Scan for the cell matching the given text and deliver its (x, y) coordinate at center. 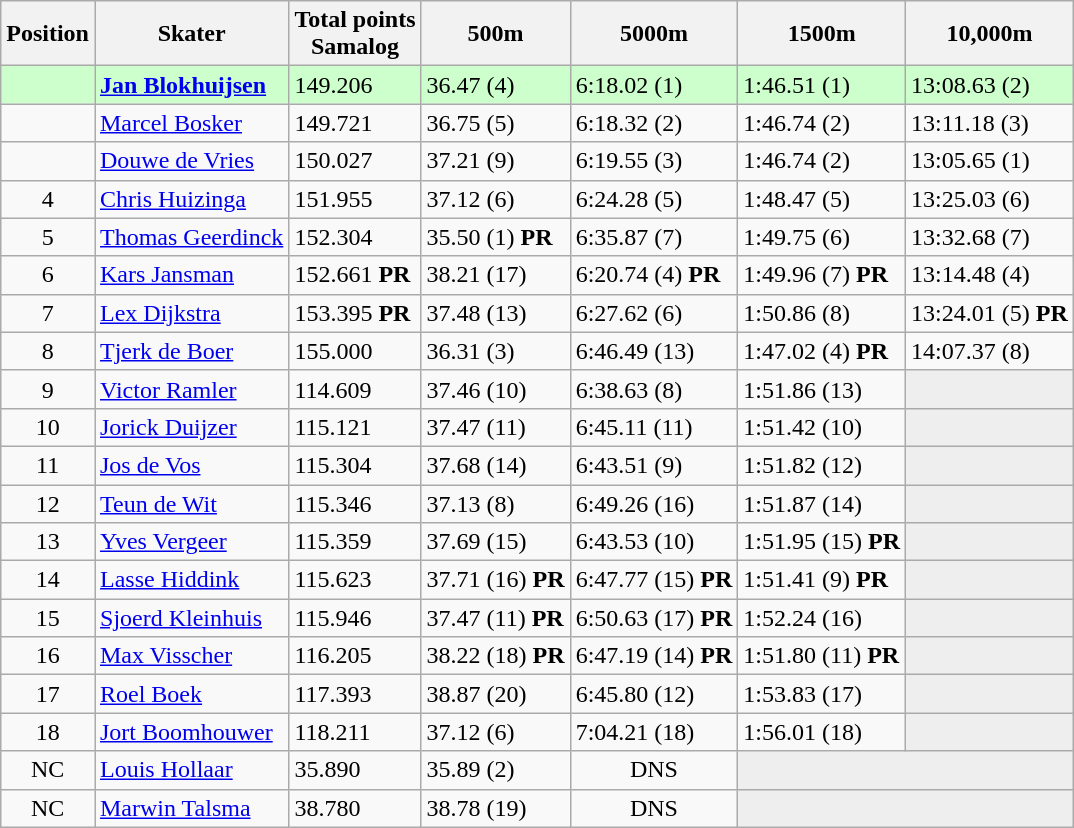
150.027 (355, 161)
1:51.86 (13) (822, 389)
5000m (654, 34)
5 (48, 237)
1:53.83 (17) (822, 694)
115.359 (355, 542)
1:56.01 (18) (822, 732)
Jan Blokhuijsen (191, 85)
11 (48, 465)
1:46.51 (1) (822, 85)
6:38.63 (8) (654, 389)
38.780 (355, 808)
1:49.75 (6) (822, 237)
37.68 (14) (496, 465)
13:32.68 (7) (990, 237)
1:51.41 (9) PR (822, 580)
6:24.28 (5) (654, 199)
6:27.62 (6) (654, 313)
12 (48, 503)
1:47.02 (4) PR (822, 351)
13:14.48 (4) (990, 275)
35.89 (2) (496, 770)
149.721 (355, 123)
6:45.11 (11) (654, 427)
114.609 (355, 389)
Roel Boek (191, 694)
117.393 (355, 694)
151.955 (355, 199)
153.395 PR (355, 313)
Lasse Hiddink (191, 580)
38.21 (17) (496, 275)
Tjerk de Boer (191, 351)
Lex Dijkstra (191, 313)
115.623 (355, 580)
Jort Boomhouwer (191, 732)
Douwe de Vries (191, 161)
14 (48, 580)
9 (48, 389)
37.71 (16) PR (496, 580)
6:18.32 (2) (654, 123)
35.50 (1) PR (496, 237)
Kars Jansman (191, 275)
37.48 (13) (496, 313)
16 (48, 656)
37.21 (9) (496, 161)
152.304 (355, 237)
1:52.24 (16) (822, 618)
13:08.63 (2) (990, 85)
6:47.19 (14) PR (654, 656)
115.946 (355, 618)
152.661 PR (355, 275)
6:19.55 (3) (654, 161)
Marwin Talsma (191, 808)
38.22 (18) PR (496, 656)
Victor Ramler (191, 389)
13:11.18 (3) (990, 123)
7:04.21 (18) (654, 732)
Max Visscher (191, 656)
Sjoerd Kleinhuis (191, 618)
4 (48, 199)
6:47.77 (15) PR (654, 580)
37.69 (15) (496, 542)
Louis Hollaar (191, 770)
Marcel Bosker (191, 123)
38.78 (19) (496, 808)
Total points Samalog (355, 34)
37.13 (8) (496, 503)
155.000 (355, 351)
37.47 (11) PR (496, 618)
500m (496, 34)
36.75 (5) (496, 123)
13:25.03 (6) (990, 199)
6:35.87 (7) (654, 237)
1:49.96 (7) PR (822, 275)
149.206 (355, 85)
Yves Vergeer (191, 542)
Teun de Wit (191, 503)
1500m (822, 34)
8 (48, 351)
115.304 (355, 465)
14:07.37 (8) (990, 351)
15 (48, 618)
116.205 (355, 656)
37.46 (10) (496, 389)
6:49.26 (16) (654, 503)
118.211 (355, 732)
1:51.95 (15) PR (822, 542)
Jos de Vos (191, 465)
115.121 (355, 427)
38.87 (20) (496, 694)
10 (48, 427)
6:46.49 (13) (654, 351)
37.47 (11) (496, 427)
36.31 (3) (496, 351)
6:45.80 (12) (654, 694)
115.346 (355, 503)
6:43.53 (10) (654, 542)
13:05.65 (1) (990, 161)
Position (48, 34)
6:43.51 (9) (654, 465)
7 (48, 313)
13:24.01 (5) PR (990, 313)
17 (48, 694)
Thomas Geerdinck (191, 237)
6:18.02 (1) (654, 85)
6:50.63 (17) PR (654, 618)
1:51.42 (10) (822, 427)
1:48.47 (5) (822, 199)
1:51.87 (14) (822, 503)
Chris Huizinga (191, 199)
1:51.82 (12) (822, 465)
13 (48, 542)
Skater (191, 34)
18 (48, 732)
1:51.80 (11) PR (822, 656)
10,000m (990, 34)
Jorick Duijzer (191, 427)
6:20.74 (4) PR (654, 275)
35.890 (355, 770)
36.47 (4) (496, 85)
6 (48, 275)
1:50.86 (8) (822, 313)
